Return [x, y] of the center of cell containing provided text 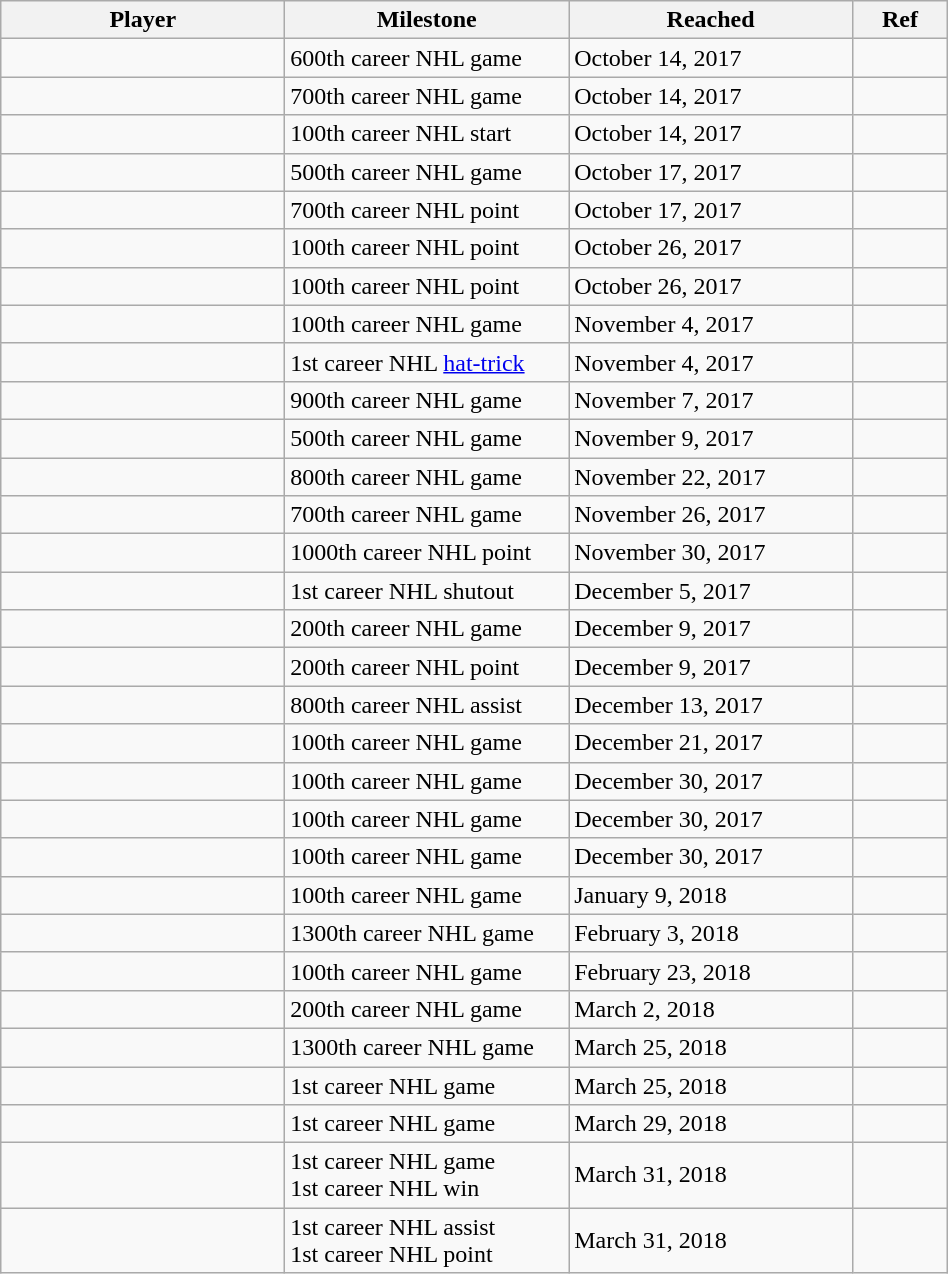
600th career NHL game [427, 58]
800th career NHL assist [427, 705]
February 23, 2018 [711, 971]
December 5, 2017 [711, 591]
November 26, 2017 [711, 515]
1st career NHL assist1st career NHL point [427, 1240]
November 7, 2017 [711, 400]
January 9, 2018 [711, 895]
March 29, 2018 [711, 1124]
November 22, 2017 [711, 477]
December 13, 2017 [711, 705]
Ref [900, 20]
March 2, 2018 [711, 1009]
February 3, 2018 [711, 933]
800th career NHL game [427, 477]
Reached [711, 20]
1st career NHL game1st career NHL win [427, 1176]
900th career NHL game [427, 400]
Player [143, 20]
100th career NHL start [427, 134]
November 9, 2017 [711, 438]
700th career NHL point [427, 210]
1st career NHL shutout [427, 591]
Milestone [427, 20]
1st career NHL hat-trick [427, 362]
200th career NHL point [427, 667]
December 21, 2017 [711, 743]
1000th career NHL point [427, 553]
November 30, 2017 [711, 553]
